Pinpoint the cell where the given text exists, returning its [x, y] midpoint coordinate. 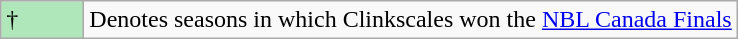
† [42, 20]
Denotes seasons in which Clinkscales won the NBL Canada Finals [410, 20]
